Find where the given text appears and provide that cell's center as [x, y] coordinate. 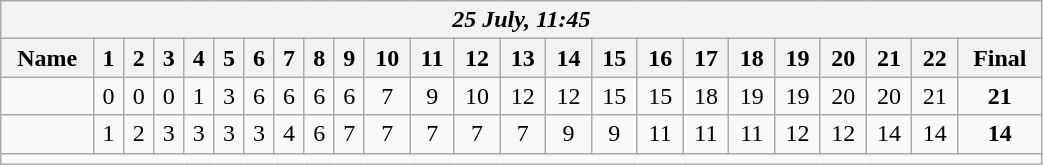
13 [523, 58]
Final [1000, 58]
Name [48, 58]
8 [319, 58]
22 [935, 58]
25 July, 11:45 [522, 20]
16 [660, 58]
17 [706, 58]
5 [229, 58]
